Identify which cell holds the provided text, then report its (x, y) central coordinate. 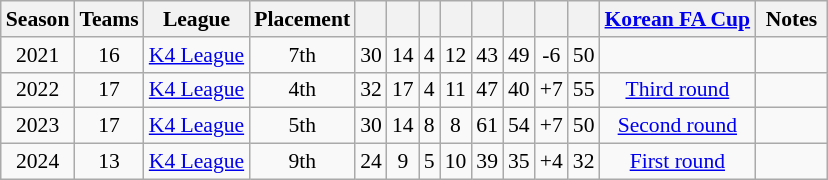
47 (487, 90)
Korean FA Cup (678, 19)
7th (302, 55)
Season (38, 19)
55 (584, 90)
League (196, 19)
12 (456, 55)
-6 (552, 55)
2023 (38, 126)
54 (519, 126)
4th (302, 90)
Second round (678, 126)
5 (430, 162)
2024 (38, 162)
43 (487, 55)
40 (519, 90)
Teams (108, 19)
9th (302, 162)
61 (487, 126)
35 (519, 162)
9 (403, 162)
+4 (552, 162)
First round (678, 162)
16 (108, 55)
10 (456, 162)
Placement (302, 19)
2021 (38, 55)
5th (302, 126)
Third round (678, 90)
11 (456, 90)
24 (371, 162)
39 (487, 162)
49 (519, 55)
13 (108, 162)
Notes (791, 19)
2022 (38, 90)
